Output the (X, Y) coordinate of the center of the cell containing the given text.  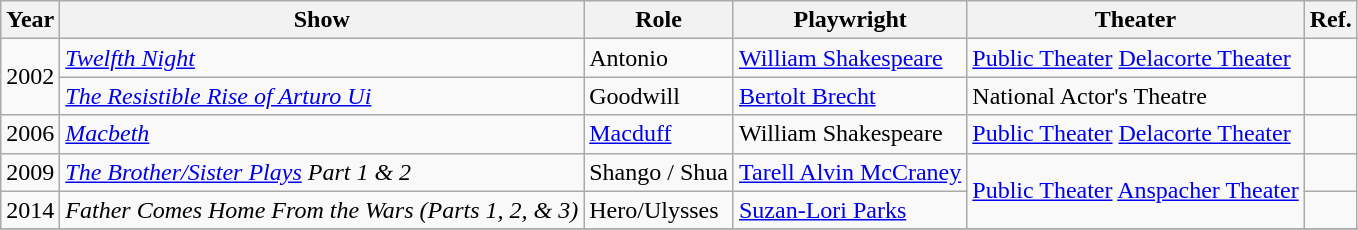
Macbeth (322, 134)
Tarell Alvin McCraney (850, 172)
Hero/Ulysses (659, 210)
Shango / Shua (659, 172)
Goodwill (659, 96)
Show (322, 20)
Ref. (1330, 20)
Father Comes Home From the Wars (Parts 1, 2, & 3) (322, 210)
2006 (30, 134)
2002 (30, 77)
2009 (30, 172)
Theater (1136, 20)
Year (30, 20)
Playwright (850, 20)
The Resistible Rise of Arturo Ui (322, 96)
Twelfth Night (322, 58)
Antonio (659, 58)
Suzan-Lori Parks (850, 210)
Role (659, 20)
Bertolt Brecht (850, 96)
Public Theater Anspacher Theater (1136, 191)
The Brother/Sister Plays Part 1 & 2 (322, 172)
National Actor's Theatre (1136, 96)
2014 (30, 210)
Macduff (659, 134)
